Search for the cell housing the specified text and yield its (X, Y) center coordinate. 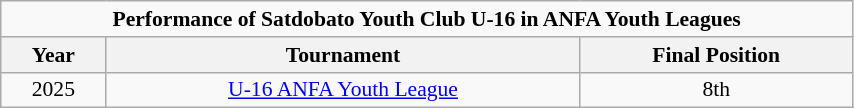
2025 (54, 90)
Year (54, 55)
Performance of Satdobato Youth Club U-16 in ANFA Youth Leagues (427, 19)
Tournament (343, 55)
Final Position (716, 55)
U-16 ANFA Youth League (343, 90)
8th (716, 90)
